Output the (x, y) coordinate of the center of the cell containing the given text.  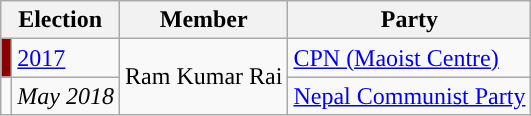
Ram Kumar Rai (204, 77)
Member (204, 20)
Election (60, 20)
Party (410, 20)
May 2018 (66, 96)
CPN (Maoist Centre) (410, 58)
Nepal Communist Party (410, 96)
2017 (66, 58)
